Search for the cell housing the specified text and yield its (X, Y) center coordinate. 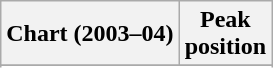
Peakposition (225, 34)
Chart (2003–04) (90, 34)
